Capture the cell that displays the provided text and extract its [X, Y] central coordinate. 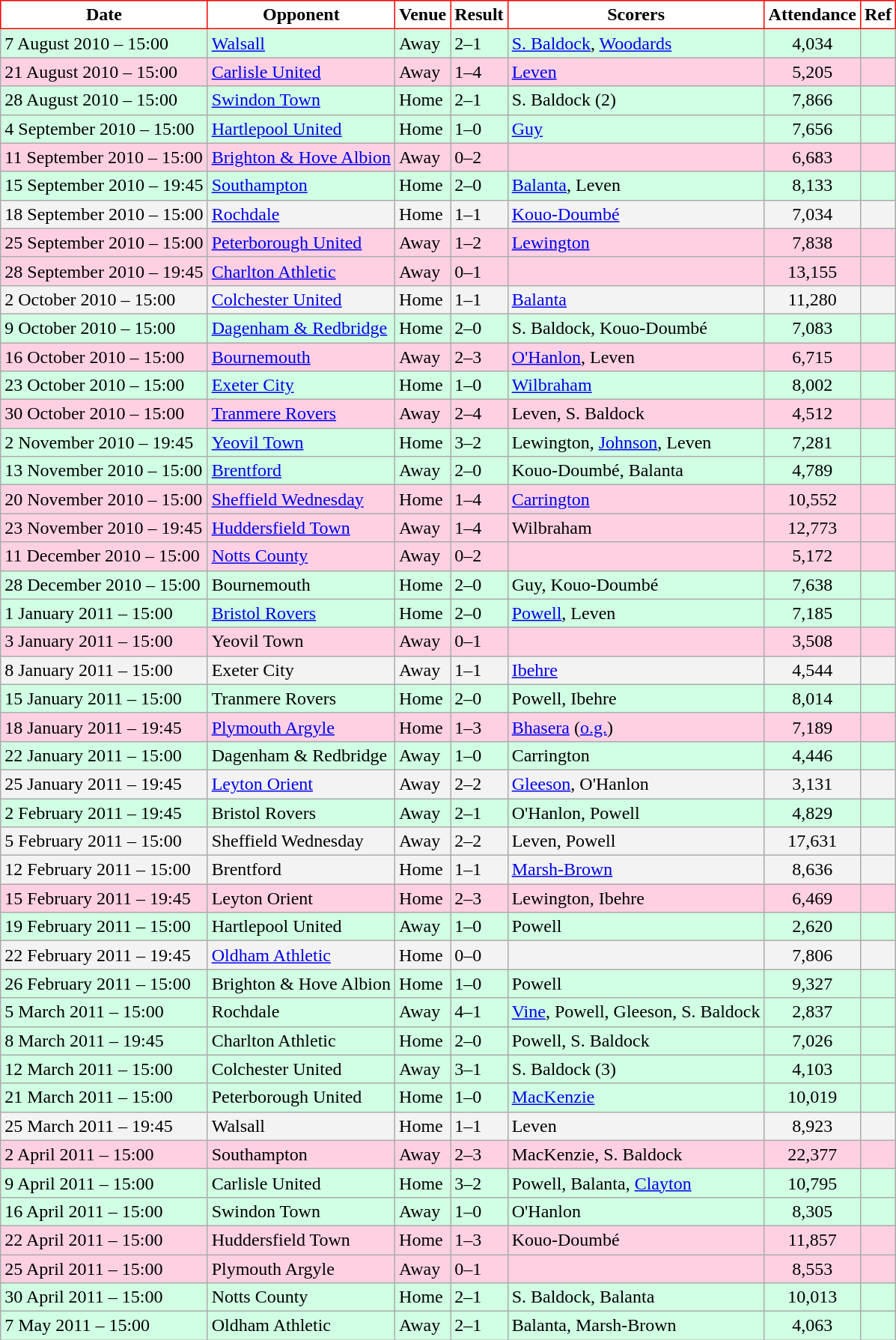
5 March 2011 – 15:00 [104, 1012]
18 September 2010 – 15:00 [104, 214]
4,103 [812, 1069]
2 November 2010 – 19:45 [104, 442]
Lewington [636, 243]
3,508 [812, 642]
21 March 2011 – 15:00 [104, 1097]
Powell, S. Baldock [636, 1041]
7,083 [812, 328]
Powell, Leven [636, 613]
Bhasera (o.g.) [636, 727]
2 October 2010 – 15:00 [104, 299]
4,063 [812, 1326]
25 March 2011 – 19:45 [104, 1126]
22,377 [812, 1154]
7 May 2011 – 15:00 [104, 1326]
2,837 [812, 1012]
13 November 2010 – 15:00 [104, 471]
7,034 [812, 214]
Vine, Powell, Gleeson, S. Baldock [636, 1012]
Attendance [812, 15]
11 September 2010 – 15:00 [104, 157]
4 September 2010 – 15:00 [104, 129]
Balanta [636, 299]
S. Baldock, Kouo-Doumbé [636, 328]
0–0 [479, 955]
7,185 [812, 613]
12 March 2011 – 15:00 [104, 1069]
22 January 2011 – 15:00 [104, 755]
4,034 [812, 43]
Guy, Kouo-Doumbé [636, 585]
1 January 2011 – 15:00 [104, 613]
7 August 2010 – 15:00 [104, 43]
30 October 2010 – 15:00 [104, 414]
22 February 2011 – 19:45 [104, 955]
9 April 2011 – 15:00 [104, 1183]
Kouo-Doumbé, Balanta [636, 471]
Venue [423, 15]
Lewington, Ibehre [636, 898]
6,469 [812, 898]
3,131 [812, 784]
28 September 2010 – 19:45 [104, 271]
2 February 2011 – 19:45 [104, 812]
Lewington, Johnson, Leven [636, 442]
15 February 2011 – 19:45 [104, 898]
7,638 [812, 585]
25 April 2011 – 15:00 [104, 1269]
8,305 [812, 1211]
4,789 [812, 471]
4,512 [812, 414]
11,857 [812, 1240]
7,026 [812, 1041]
Balanta, Marsh-Brown [636, 1326]
1–2 [479, 243]
Marsh-Brown [636, 870]
3 January 2011 – 15:00 [104, 642]
10,795 [812, 1183]
30 April 2011 – 15:00 [104, 1297]
7,281 [812, 442]
4,829 [812, 812]
S. Baldock, Balanta [636, 1297]
4,544 [812, 670]
Leven, S. Baldock [636, 414]
9 October 2010 – 15:00 [104, 328]
Balanta, Leven [636, 186]
19 February 2011 – 15:00 [104, 927]
Powell, Ibehre [636, 698]
23 November 2010 – 19:45 [104, 528]
23 October 2010 – 15:00 [104, 386]
Ibehre [636, 670]
6,715 [812, 357]
Powell, Balanta, Clayton [636, 1183]
7,656 [812, 129]
4–1 [479, 1012]
8,014 [812, 698]
8,002 [812, 386]
2–4 [479, 414]
O'Hanlon [636, 1211]
7,189 [812, 727]
Date [104, 15]
28 August 2010 – 15:00 [104, 100]
7,838 [812, 243]
Leven, Powell [636, 841]
8,133 [812, 186]
5,205 [812, 72]
7,806 [812, 955]
13,155 [812, 271]
11,280 [812, 299]
Ref [877, 15]
2,620 [812, 927]
S. Baldock (2) [636, 100]
MacKenzie, S. Baldock [636, 1154]
S. Baldock, Woodards [636, 43]
11 December 2010 – 15:00 [104, 556]
MacKenzie [636, 1097]
Gleeson, O'Hanlon [636, 784]
21 August 2010 – 15:00 [104, 72]
8,636 [812, 870]
Opponent [301, 15]
4,446 [812, 755]
18 January 2011 – 19:45 [104, 727]
12,773 [812, 528]
25 January 2011 – 19:45 [104, 784]
10,019 [812, 1097]
22 April 2011 – 15:00 [104, 1240]
9,327 [812, 984]
28 December 2010 – 15:00 [104, 585]
25 September 2010 – 15:00 [104, 243]
O'Hanlon, Leven [636, 357]
17,631 [812, 841]
8,553 [812, 1269]
5 February 2011 – 15:00 [104, 841]
5,172 [812, 556]
15 January 2011 – 15:00 [104, 698]
8,923 [812, 1126]
S. Baldock (3) [636, 1069]
2 April 2011 – 15:00 [104, 1154]
8 March 2011 – 19:45 [104, 1041]
7,866 [812, 100]
16 October 2010 – 15:00 [104, 357]
Scorers [636, 15]
Guy [636, 129]
20 November 2010 – 15:00 [104, 499]
6,683 [812, 157]
3–1 [479, 1069]
Result [479, 15]
15 September 2010 – 19:45 [104, 186]
O'Hanlon, Powell [636, 812]
12 February 2011 – 15:00 [104, 870]
16 April 2011 – 15:00 [104, 1211]
10,552 [812, 499]
8 January 2011 – 15:00 [104, 670]
10,013 [812, 1297]
26 February 2011 – 15:00 [104, 984]
